Scan for the cell matching the given text and deliver its [x, y] coordinate at center. 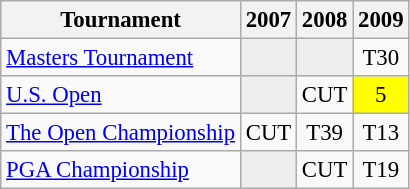
The Open Championship [121, 133]
T19 [381, 170]
PGA Championship [121, 170]
2007 [268, 20]
T30 [381, 58]
T39 [325, 133]
Tournament [121, 20]
Masters Tournament [121, 58]
2009 [381, 20]
U.S. Open [121, 95]
2008 [325, 20]
T13 [381, 133]
5 [381, 95]
